Find where the given text appears and provide that cell's center as [x, y] coordinate. 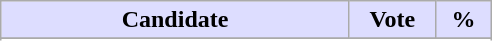
Vote [392, 20]
Candidate [176, 20]
% [463, 20]
